Detect which cell encompasses the target text, then output its (x, y) center coordinate. 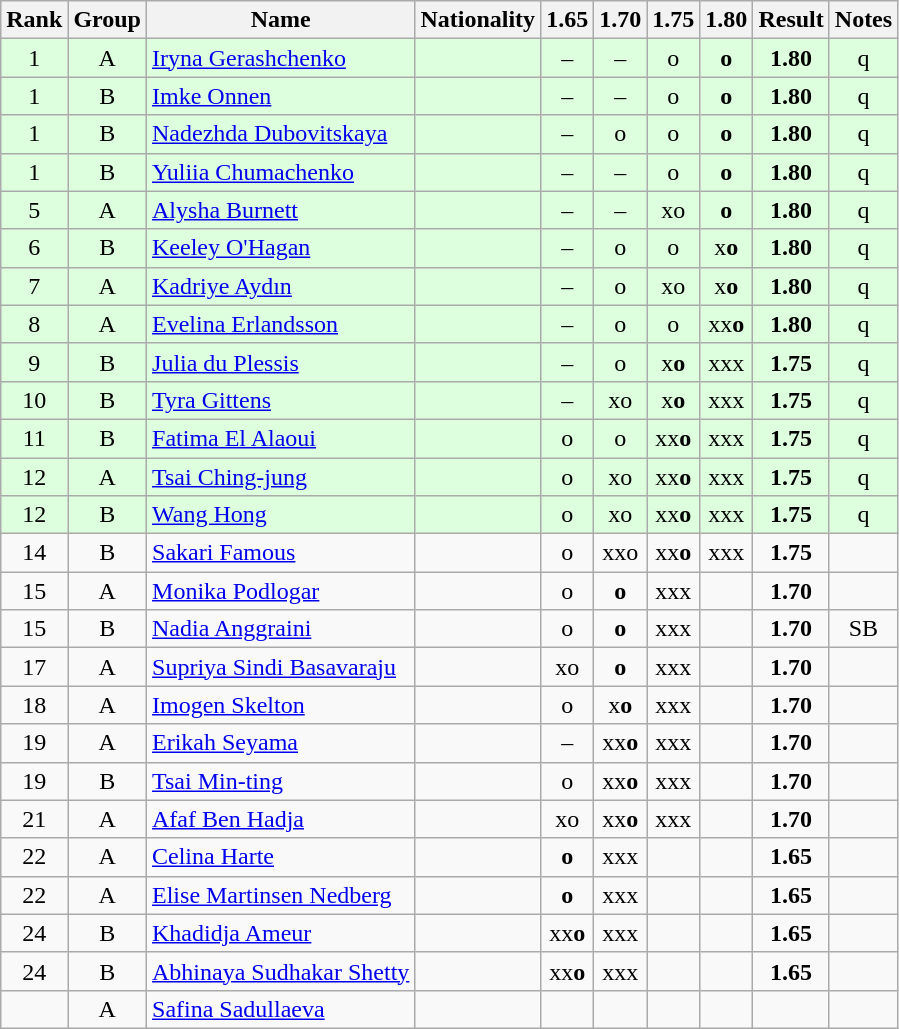
Evelina Erlandsson (281, 324)
Nationality (478, 20)
Tyra Gittens (281, 400)
9 (34, 362)
11 (34, 438)
Yuliia Chumachenko (281, 172)
Name (281, 20)
Fatima El Alaoui (281, 438)
21 (34, 819)
Nadia Anggraini (281, 629)
SB (863, 629)
Alysha Burnett (281, 210)
Kadriye Aydın (281, 286)
Tsai Ching-jung (281, 477)
5 (34, 210)
17 (34, 667)
Wang Hong (281, 515)
7 (34, 286)
Imke Onnen (281, 96)
Celina Harte (281, 857)
Afaf Ben Hadja (281, 819)
Erikah Seyama (281, 743)
Keeley O'Hagan (281, 248)
Notes (863, 20)
6 (34, 248)
Sakari Famous (281, 553)
Safina Sadullaeva (281, 1009)
Nadezhda Dubovitskaya (281, 134)
Abhinaya Sudhakar Shetty (281, 971)
Iryna Gerashchenko (281, 58)
18 (34, 705)
14 (34, 553)
Imogen Skelton (281, 705)
Khadidja Ameur (281, 933)
Supriya Sindi Basavaraju (281, 667)
Result (791, 20)
Elise Martinsen Nedberg (281, 895)
10 (34, 400)
Tsai Min-ting (281, 781)
8 (34, 324)
Julia du Plessis (281, 362)
Monika Podlogar (281, 591)
Rank (34, 20)
Group (108, 20)
